Find where the given text appears and provide that cell's center as (x, y) coordinate. 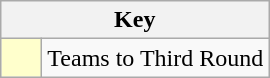
Teams to Third Round (156, 58)
Key (135, 20)
